Extract the (X, Y) coordinate from the center of the cell holding the provided text.  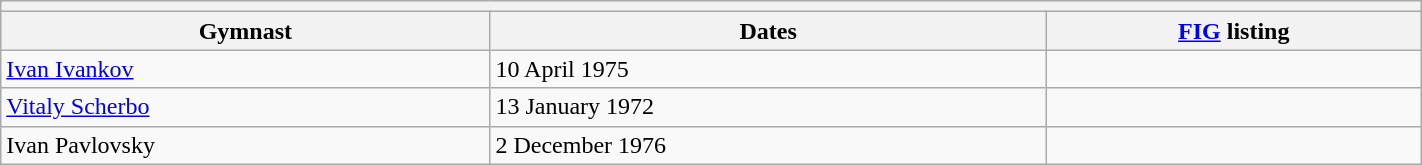
Dates (768, 31)
2 December 1976 (768, 145)
10 April 1975 (768, 69)
Gymnast (246, 31)
13 January 1972 (768, 107)
Ivan Pavlovsky (246, 145)
Vitaly Scherbo (246, 107)
Ivan Ivankov (246, 69)
FIG listing (1234, 31)
